Locate the cell with the specified text and output its (X, Y) center coordinate. 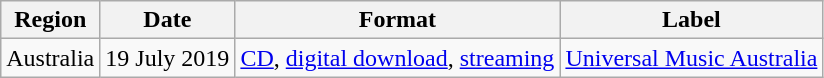
19 July 2019 (168, 58)
Region (50, 20)
Label (692, 20)
Universal Music Australia (692, 58)
Australia (50, 58)
Format (398, 20)
CD, digital download, streaming (398, 58)
Date (168, 20)
